Return [X, Y] of the center of cell containing provided text 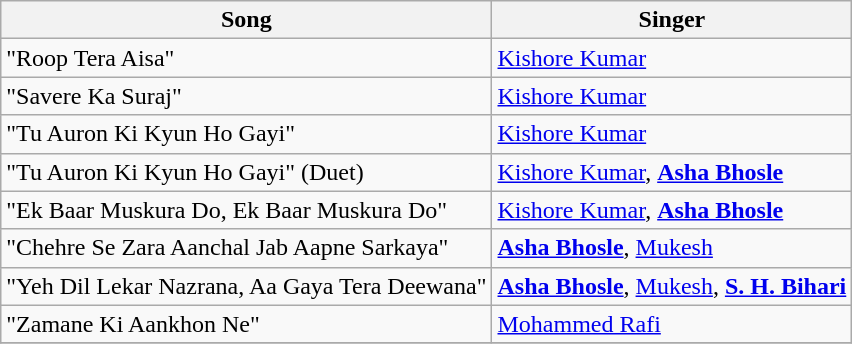
"Yeh Dil Lekar Nazrana, Aa Gaya Tera Deewana" [246, 286]
"Tu Auron Ki Kyun Ho Gayi" (Duet) [246, 172]
"Savere Ka Suraj" [246, 96]
Song [246, 20]
Singer [672, 20]
"Zamane Ki Aankhon Ne" [246, 324]
"Ek Baar Muskura Do, Ek Baar Muskura Do" [246, 210]
Mohammed Rafi [672, 324]
"Chehre Se Zara Aanchal Jab Aapne Sarkaya" [246, 248]
"Tu Auron Ki Kyun Ho Gayi" [246, 134]
Asha Bhosle, Mukesh, S. H. Bihari [672, 286]
"Roop Tera Aisa" [246, 58]
Asha Bhosle, Mukesh [672, 248]
